Determine the (x, y) coordinate at the center of the cell enclosing the given text.  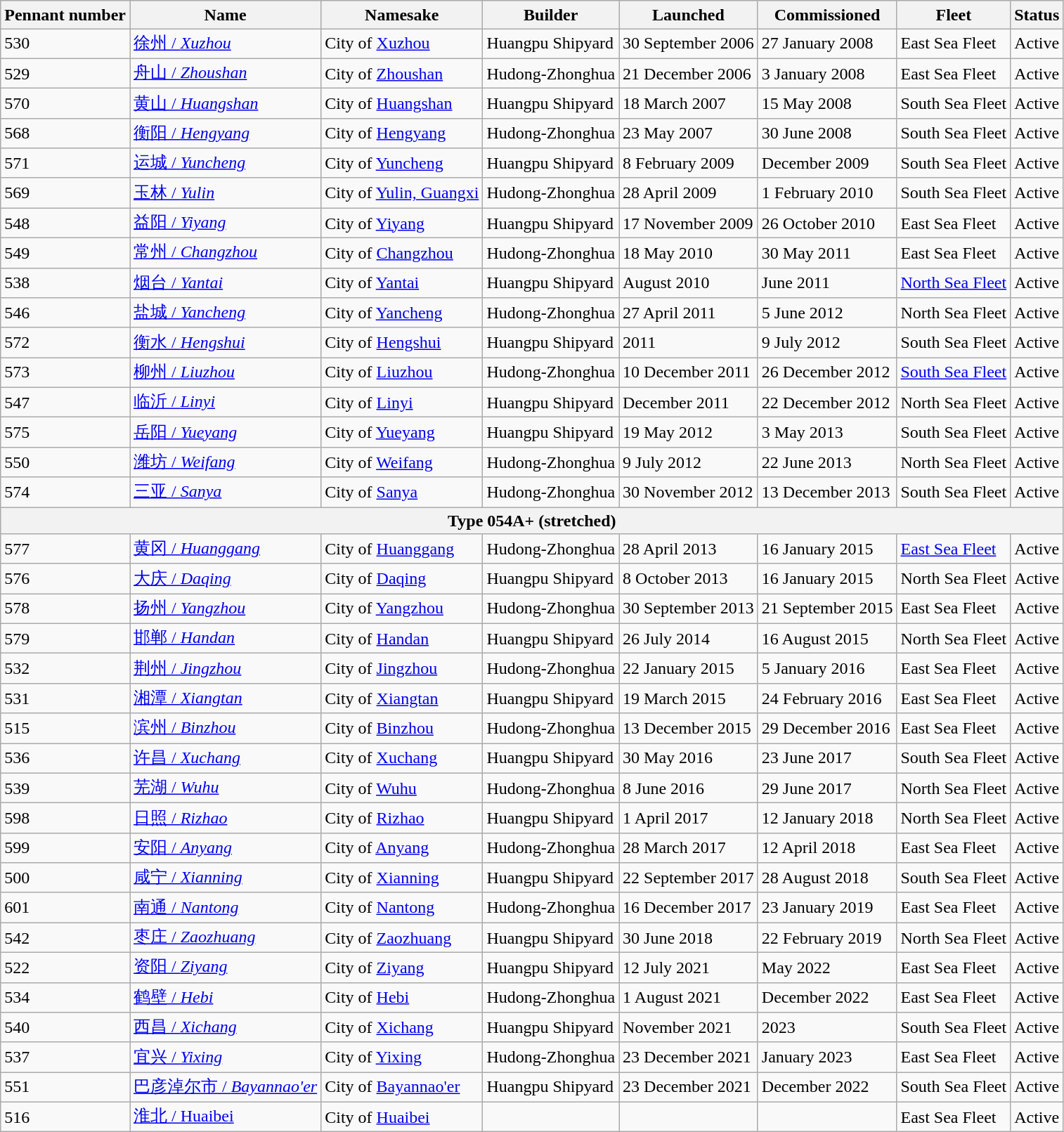
30 November 2012 (689, 492)
City of Weifang (402, 462)
23 May 2007 (689, 134)
City of Linyi (402, 402)
571 (65, 163)
500 (65, 878)
January 2023 (827, 1057)
5 January 2016 (827, 669)
30 May 2011 (827, 253)
烟台 / Yantai (225, 282)
28 April 2009 (689, 193)
28 April 2013 (689, 549)
19 May 2012 (689, 433)
衡水 / Hengshui (225, 343)
569 (65, 193)
Commissioned (827, 15)
26 October 2010 (827, 223)
19 March 2015 (689, 698)
548 (65, 223)
湘潭 / Xiangtan (225, 698)
City of Yueyang (402, 433)
530 (65, 44)
City of Bayannao'er (402, 1088)
City of Xuzhou (402, 44)
1 August 2021 (689, 998)
522 (65, 968)
546 (65, 313)
盐城 / Yancheng (225, 313)
City of Hebi (402, 998)
30 June 2008 (827, 134)
南通 / Nantong (225, 908)
Launched (689, 15)
23 June 2017 (827, 759)
邯郸 / Handan (225, 638)
547 (65, 402)
577 (65, 549)
2011 (689, 343)
536 (65, 759)
鹤壁 / Hebi (225, 998)
30 September 2013 (689, 609)
City of Wuhu (402, 788)
滨州 / Binzhou (225, 728)
551 (65, 1088)
柳州 / Liuzhou (225, 372)
16 August 2015 (827, 638)
日照 / Rizhao (225, 818)
荆州 / Jingzhou (225, 669)
City of Yangzhou (402, 609)
City of Huaibei (402, 1117)
Namesake (402, 15)
21 September 2015 (827, 609)
534 (65, 998)
淮北 / Huaibei (225, 1117)
601 (65, 908)
26 July 2014 (689, 638)
30 September 2006 (689, 44)
City of Hengyang (402, 134)
巴彦淖尔市 / Bayannao'er (225, 1088)
18 May 2010 (689, 253)
599 (65, 847)
徐州 / Xuzhou (225, 44)
21 December 2006 (689, 73)
12 April 2018 (827, 847)
Fleet (954, 15)
23 January 2019 (827, 908)
22 February 2019 (827, 937)
529 (65, 73)
29 June 2017 (827, 788)
572 (65, 343)
December 2011 (689, 402)
City of Sanya (402, 492)
532 (65, 669)
大庆 / Daqing (225, 579)
22 December 2012 (827, 402)
潍坊 / Weifang (225, 462)
15 May 2008 (827, 104)
579 (65, 638)
12 July 2021 (689, 968)
City of Xianning (402, 878)
City of Xiangtan (402, 698)
24 February 2016 (827, 698)
516 (65, 1117)
City of Hengshui (402, 343)
538 (65, 282)
枣庄 / Zaozhuang (225, 937)
岳阳 / Yueyang (225, 433)
December 2009 (827, 163)
安阳 / Anyang (225, 847)
568 (65, 134)
22 September 2017 (689, 878)
Pennant number (65, 15)
Status (1037, 15)
5 June 2012 (827, 313)
City of Xuchang (402, 759)
3 May 2013 (827, 433)
舟山 / Zhoushan (225, 73)
August 2010 (689, 282)
539 (65, 788)
3 January 2008 (827, 73)
City of Liuzhou (402, 372)
22 January 2015 (689, 669)
531 (65, 698)
扬州 / Yangzhou (225, 609)
黄冈 / Huanggang (225, 549)
8 June 2016 (689, 788)
8 February 2009 (689, 163)
临沂 / Linyi (225, 402)
宜兴 / Yixing (225, 1057)
542 (65, 937)
12 January 2018 (827, 818)
City of Xichang (402, 1027)
City of Anyang (402, 847)
运城 / Yuncheng (225, 163)
May 2022 (827, 968)
570 (65, 104)
537 (65, 1057)
2023 (827, 1027)
黄山 / Huangshan (225, 104)
November 2021 (689, 1027)
Name (225, 15)
18 March 2007 (689, 104)
549 (65, 253)
西昌 / Xichang (225, 1027)
13 December 2013 (827, 492)
576 (65, 579)
515 (65, 728)
17 November 2009 (689, 223)
City of Jingzhou (402, 669)
30 May 2016 (689, 759)
574 (65, 492)
City of Yiyang (402, 223)
578 (65, 609)
27 January 2008 (827, 44)
8 October 2013 (689, 579)
City of Huangshan (402, 104)
City of Nantong (402, 908)
玉林 / Yulin (225, 193)
16 December 2017 (689, 908)
芜湖 / Wuhu (225, 788)
City of Huanggang (402, 549)
Builder (551, 15)
30 June 2018 (689, 937)
常州 / Changzhou (225, 253)
13 December 2015 (689, 728)
573 (65, 372)
City of Zhoushan (402, 73)
City of Binzhou (402, 728)
22 June 2013 (827, 462)
Type 054A+ (stretched) (532, 521)
598 (65, 818)
28 August 2018 (827, 878)
City of Yixing (402, 1057)
28 March 2017 (689, 847)
City of Ziyang (402, 968)
City of Handan (402, 638)
575 (65, 433)
益阳 / Yiyang (225, 223)
29 December 2016 (827, 728)
City of Yulin, Guangxi (402, 193)
550 (65, 462)
衡阳 / Hengyang (225, 134)
26 December 2012 (827, 372)
City of Zaozhuang (402, 937)
City of Yuncheng (402, 163)
City of Rizhao (402, 818)
June 2011 (827, 282)
10 December 2011 (689, 372)
资阳 / Ziyang (225, 968)
540 (65, 1027)
City of Yantai (402, 282)
City of Daqing (402, 579)
City of Changzhou (402, 253)
27 April 2011 (689, 313)
三亚 / Sanya (225, 492)
咸宁 / Xianning (225, 878)
1 February 2010 (827, 193)
City of Yancheng (402, 313)
1 April 2017 (689, 818)
许昌 / Xuchang (225, 759)
